Return the (x, y) coordinate for the center point of the cell that contains the specified text.  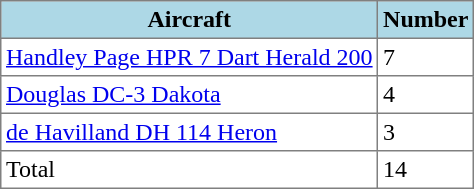
3 (426, 132)
Total (190, 170)
4 (426, 95)
14 (426, 170)
de Havilland DH 114 Heron (190, 132)
7 (426, 57)
Aircraft (190, 20)
Douglas DC-3 Dakota (190, 95)
Handley Page HPR 7 Dart Herald 200 (190, 57)
Number (426, 20)
